Output the (X, Y) coordinate of the center of the cell containing the given text.  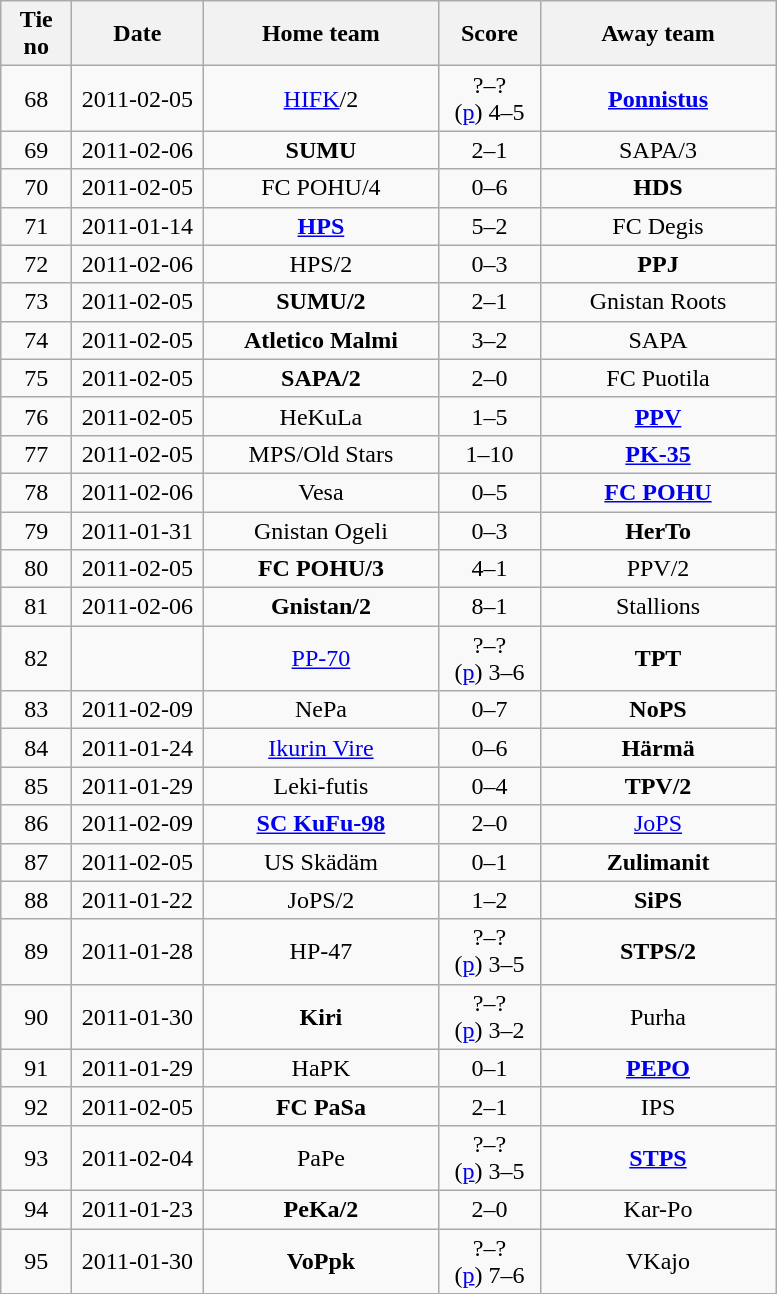
VKajo (658, 1260)
FC POHU/3 (321, 569)
78 (36, 492)
1–10 (490, 454)
FC POHU/4 (321, 188)
2011-01-23 (138, 1209)
79 (36, 531)
JoPS (658, 824)
HIFK/2 (321, 98)
68 (36, 98)
0–5 (490, 492)
STPS/2 (658, 952)
SUMU/2 (321, 302)
PPJ (658, 264)
Kar-Po (658, 1209)
84 (36, 748)
2011-01-31 (138, 531)
HPS (321, 226)
93 (36, 1158)
Gnistan Ogeli (321, 531)
2011-02-04 (138, 1158)
SUMU (321, 150)
2011-01-22 (138, 900)
Zulimanit (658, 862)
TPT (658, 658)
SiPS (658, 900)
TPV/2 (658, 786)
Kiri (321, 1016)
74 (36, 340)
JoPS/2 (321, 900)
1–2 (490, 900)
IPS (658, 1106)
Ikurin Vire (321, 748)
SAPA (658, 340)
VoPpk (321, 1260)
HPS/2 (321, 264)
NoPS (658, 710)
FC POHU (658, 492)
Purha (658, 1016)
70 (36, 188)
4–1 (490, 569)
Away team (658, 34)
PPV (658, 416)
69 (36, 150)
HaPK (321, 1068)
Tie no (36, 34)
PaPe (321, 1158)
NePa (321, 710)
92 (36, 1106)
75 (36, 378)
76 (36, 416)
82 (36, 658)
Stallions (658, 607)
Atletico Malmi (321, 340)
91 (36, 1068)
83 (36, 710)
HP-47 (321, 952)
?–?(p) 3–2 (490, 1016)
PK-35 (658, 454)
?–?(p) 4–5 (490, 98)
2011-01-28 (138, 952)
88 (36, 900)
Home team (321, 34)
73 (36, 302)
72 (36, 264)
71 (36, 226)
HDS (658, 188)
PPV/2 (658, 569)
94 (36, 1209)
2011-01-24 (138, 748)
PeKa/2 (321, 1209)
Leki-futis (321, 786)
Gnistan/2 (321, 607)
MPS/Old Stars (321, 454)
SAPA/3 (658, 150)
5–2 (490, 226)
80 (36, 569)
Ponnistus (658, 98)
0–7 (490, 710)
SC KuFu-98 (321, 824)
85 (36, 786)
FC PaSa (321, 1106)
Härmä (658, 748)
US Skädäm (321, 862)
?–?(p) 3–6 (490, 658)
86 (36, 824)
8–1 (490, 607)
89 (36, 952)
3–2 (490, 340)
Gnistan Roots (658, 302)
0–4 (490, 786)
HerTo (658, 531)
FC Degis (658, 226)
STPS (658, 1158)
?–?(p) 7–6 (490, 1260)
SAPA/2 (321, 378)
Vesa (321, 492)
87 (36, 862)
90 (36, 1016)
77 (36, 454)
FC Puotila (658, 378)
HeKuLa (321, 416)
Date (138, 34)
Score (490, 34)
1–5 (490, 416)
95 (36, 1260)
2011-01-14 (138, 226)
PEPO (658, 1068)
81 (36, 607)
PP-70 (321, 658)
